Output the [X, Y] coordinate of the center of the cell containing the given text.  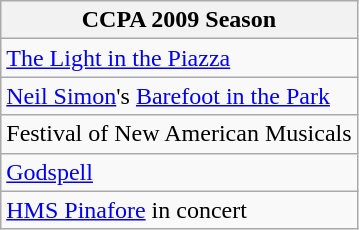
Neil Simon's Barefoot in the Park [179, 96]
Festival of New American Musicals [179, 134]
HMS Pinafore in concert [179, 210]
CCPA 2009 Season [179, 20]
The Light in the Piazza [179, 58]
Godspell [179, 172]
